Return the [X, Y] coordinate for the center point of the cell that contains the specified text.  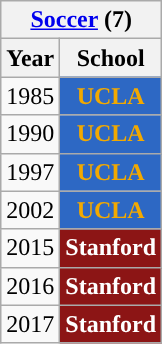
1997 [30, 172]
School [111, 58]
Year [30, 58]
Soccer (7) [82, 20]
2016 [30, 286]
2002 [30, 210]
1985 [30, 96]
2017 [30, 324]
1990 [30, 134]
2015 [30, 248]
